Locate the cell with the specified text and output its [X, Y] center coordinate. 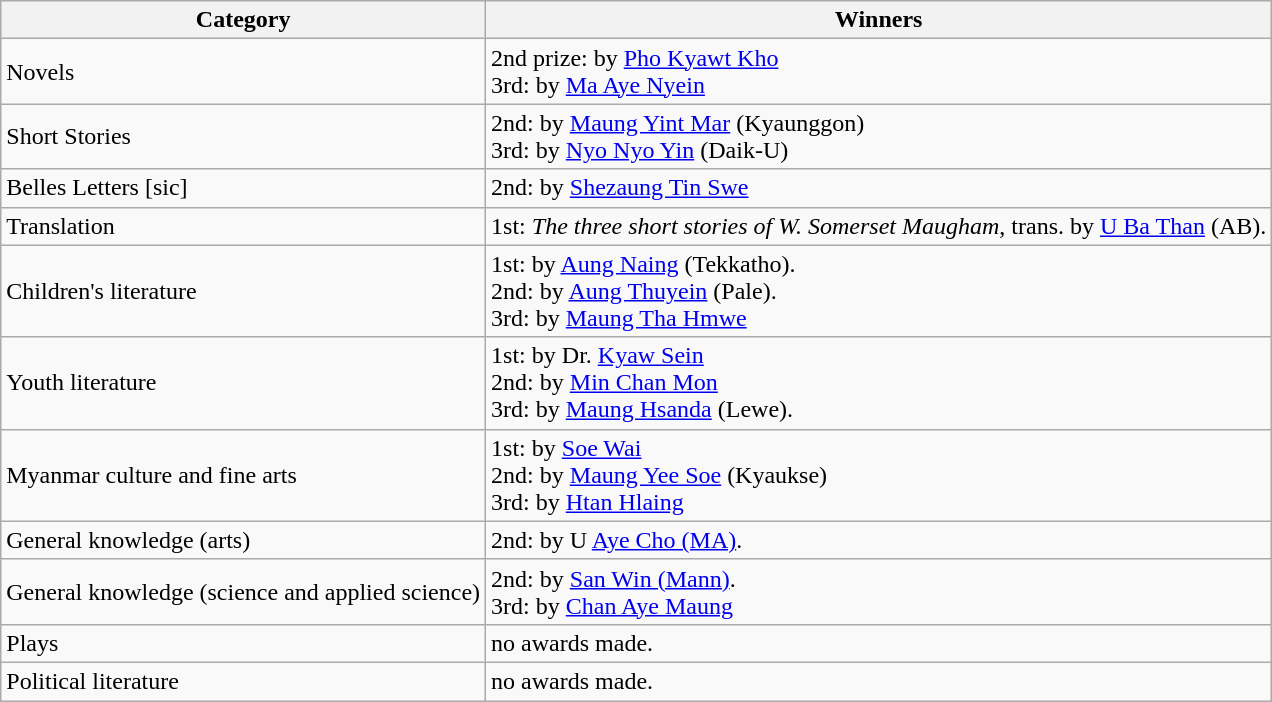
1st: by Dr. Kyaw Sein2nd: by Min Chan Mon3rd: by Maung Hsanda (Lewe). [879, 383]
1st: by Aung Naing (Tekkatho). 2nd: by Aung Thuyein (Pale).3rd: by Maung Tha Hmwe [879, 291]
Winners [879, 20]
1st: by Soe Wai2nd: by Maung Yee Soe (Kyaukse)3rd: by Htan Hlaing [879, 475]
Belles Letters [sic] [244, 188]
Novels [244, 72]
2nd prize: by Pho Kyawt Kho3rd: by Ma Aye Nyein [879, 72]
Children's literature [244, 291]
Myanmar culture and fine arts [244, 475]
1st: The three short stories of W. Somerset Maugham, trans. by U Ba Than (AB). [879, 226]
Youth literature [244, 383]
Translation [244, 226]
Political literature [244, 681]
2nd: by U Aye Cho (MA). [879, 540]
General knowledge (science and applied science) [244, 592]
General knowledge (arts) [244, 540]
Category [244, 20]
2nd: by Shezaung Tin Swe [879, 188]
Short Stories [244, 136]
2nd: by Maung Yint Mar (Kyaunggon) 3rd: by Nyo Nyo Yin (Daik-U) [879, 136]
2nd: by San Win (Mann).3rd: by Chan Aye Maung [879, 592]
Plays [244, 643]
